Return [x, y] of the center of cell containing provided text 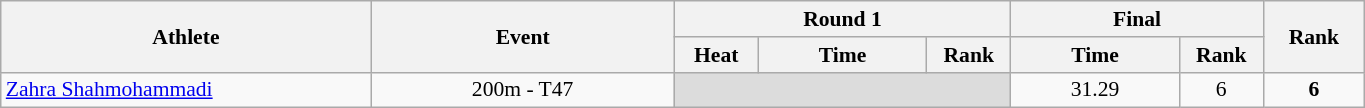
Athlete [186, 36]
Zahra Shahmohammadi [186, 90]
Final [1138, 19]
200m - T47 [522, 90]
Round 1 [842, 19]
Event [522, 36]
Heat [716, 55]
31.29 [1095, 90]
